Scan for the cell matching the given text and deliver its [X, Y] coordinate at center. 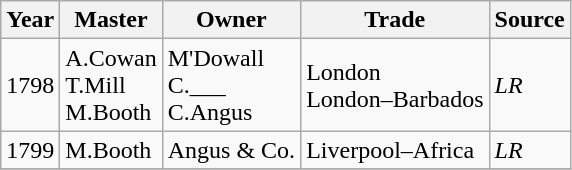
1799 [30, 150]
M.Booth [111, 150]
Liverpool–Africa [395, 150]
A.CowanT.MillM.Booth [111, 85]
Owner [231, 20]
LondonLondon–Barbados [395, 85]
Year [30, 20]
Source [530, 20]
M'DowallC.___C.Angus [231, 85]
Master [111, 20]
1798 [30, 85]
Trade [395, 20]
Angus & Co. [231, 150]
